Return (X, Y) of the center of cell containing provided text 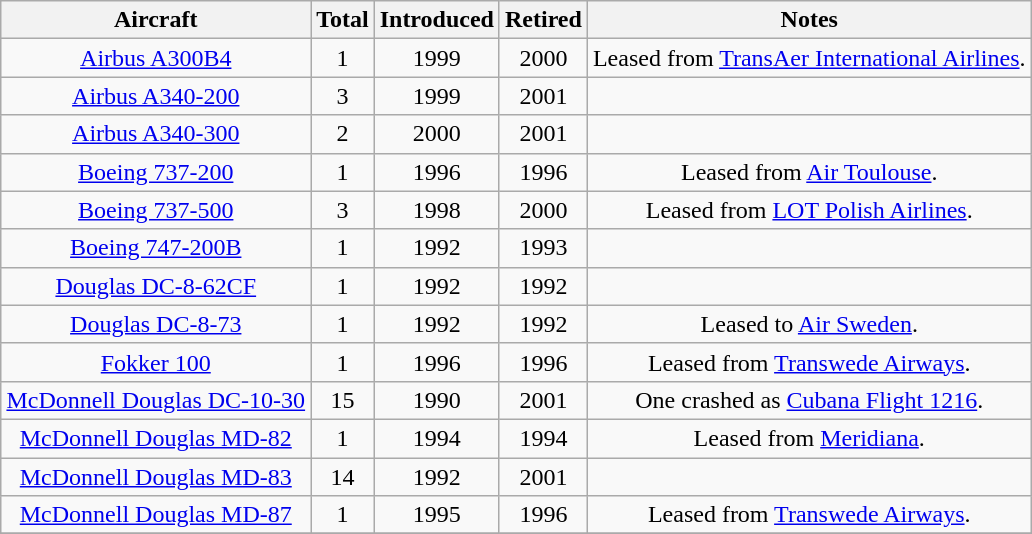
Boeing 737-500 (156, 210)
McDonnell Douglas MD-83 (156, 477)
Douglas DC-8-73 (156, 324)
Douglas DC-8-62CF (156, 286)
Retired (543, 20)
Boeing 747-200B (156, 248)
Notes (809, 20)
McDonnell Douglas MD-82 (156, 438)
Leased from TransAer International Airlines. (809, 58)
Airbus A340-200 (156, 96)
Introduced (436, 20)
2 (343, 134)
Aircraft (156, 20)
Leased from LOT Polish Airlines. (809, 210)
Total (343, 20)
Fokker 100 (156, 362)
Leased from Meridiana. (809, 438)
Boeing 737-200 (156, 172)
McDonnell Douglas DC-10-30 (156, 400)
1990 (436, 400)
One crashed as Cubana Flight 1216. (809, 400)
Airbus A340-300 (156, 134)
1995 (436, 515)
Leased to Air Sweden. (809, 324)
Airbus A300B4 (156, 58)
Leased from Air Toulouse. (809, 172)
14 (343, 477)
15 (343, 400)
1993 (543, 248)
1998 (436, 210)
McDonnell Douglas MD-87 (156, 515)
